Determine the [X, Y] coordinate at the center of the cell enclosing the given text.  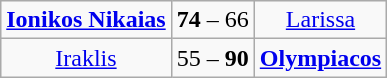
Ionikos Nikaias [86, 20]
55 – 90 [212, 58]
Larissa [320, 20]
74 – 66 [212, 20]
Olympiacos [320, 58]
Iraklis [86, 58]
